Find where the given text appears and provide that cell's center as (x, y) coordinate. 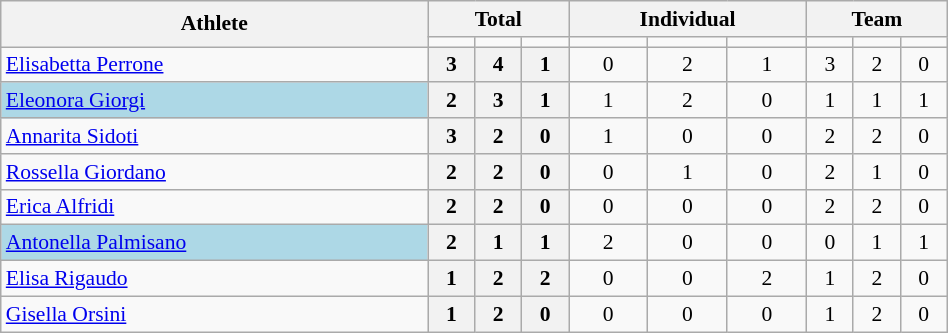
Elisa Rigaudo (214, 279)
Erica Alfridi (214, 207)
4 (498, 65)
Gisella Orsini (214, 314)
Elisabetta Perrone (214, 65)
Rossella Giordano (214, 172)
Team (876, 19)
Total (498, 19)
Annarita Sidoti (214, 136)
Eleonora Giorgi (214, 101)
Athlete (214, 24)
Individual (688, 19)
Antonella Palmisano (214, 243)
